Output the (X, Y) coordinate of the center of the cell containing the given text.  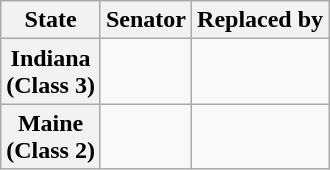
Maine(Class 2) (51, 136)
Senator (146, 20)
Replaced by (260, 20)
State (51, 20)
Indiana(Class 3) (51, 72)
